For the text-containing cell, return its midpoint in [X, Y] coordinate format. 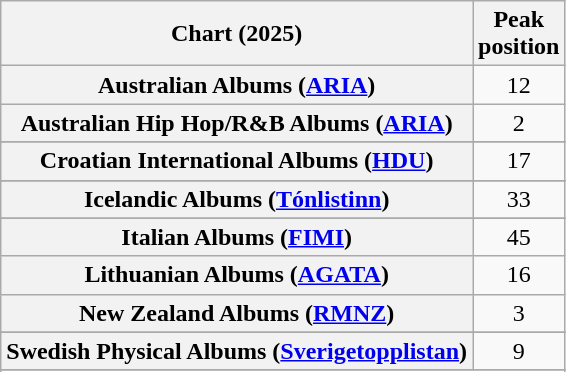
16 [519, 275]
2 [519, 123]
12 [519, 85]
Croatian International Albums (HDU) [237, 161]
3 [519, 313]
17 [519, 161]
Italian Albums (FIMI) [237, 237]
45 [519, 237]
Icelandic Albums (Tónlistinn) [237, 199]
Chart (2025) [237, 34]
Peakposition [519, 34]
9 [519, 351]
Australian Albums (ARIA) [237, 85]
33 [519, 199]
Swedish Physical Albums (Sverigetopplistan) [237, 351]
Australian Hip Hop/R&B Albums (ARIA) [237, 123]
Lithuanian Albums (AGATA) [237, 275]
New Zealand Albums (RMNZ) [237, 313]
